Determine the [X, Y] coordinate at the center of the cell enclosing the given text.  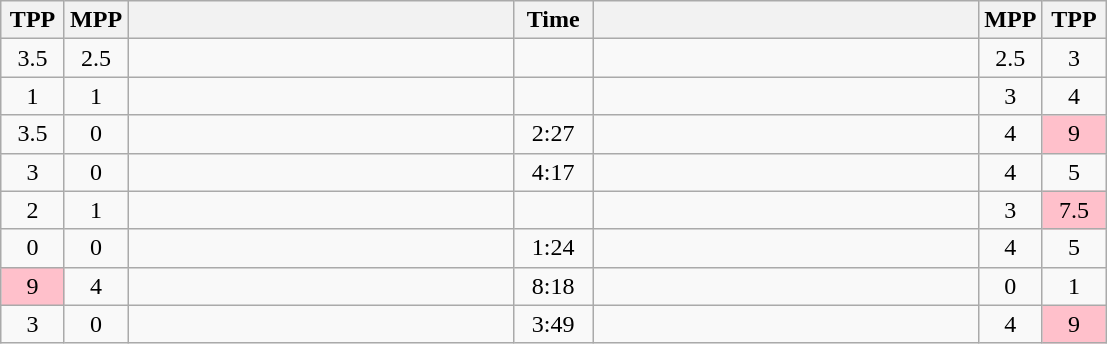
1:24 [554, 248]
2:27 [554, 134]
Time [554, 20]
4:17 [554, 172]
2 [33, 210]
8:18 [554, 286]
7.5 [1074, 210]
3:49 [554, 324]
